Scan for the cell matching the given text and deliver its (x, y) coordinate at center. 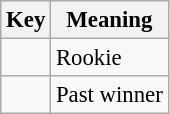
Meaning (110, 20)
Rookie (110, 58)
Key (26, 20)
Past winner (110, 95)
